Extract the (x, y) coordinate from the center of the cell holding the provided text.  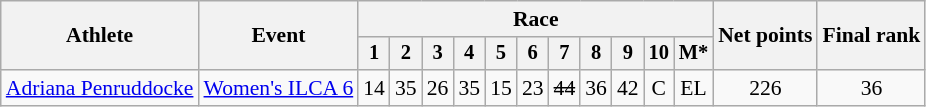
7 (565, 54)
226 (765, 88)
2 (406, 54)
10 (659, 54)
3 (438, 54)
8 (596, 54)
M* (694, 54)
Final rank (871, 36)
23 (533, 88)
Net points (765, 36)
1 (374, 54)
14 (374, 88)
4 (469, 54)
6 (533, 54)
Athlete (100, 36)
5 (501, 54)
EL (694, 88)
9 (628, 54)
Women's ILCA 6 (278, 88)
42 (628, 88)
C (659, 88)
44 (565, 88)
Event (278, 36)
Race (536, 19)
Adriana Penruddocke (100, 88)
15 (501, 88)
26 (438, 88)
